Find where the given text appears and provide that cell's center as [x, y] coordinate. 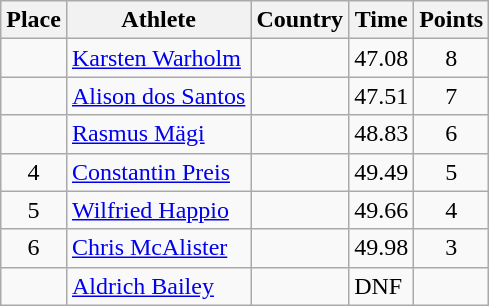
Place [34, 20]
DNF [382, 286]
49.98 [382, 248]
Country [300, 20]
48.83 [382, 134]
47.08 [382, 58]
Karsten Warholm [158, 58]
Rasmus Mägi [158, 134]
49.66 [382, 210]
Wilfried Happio [158, 210]
8 [452, 58]
Points [452, 20]
47.51 [382, 96]
3 [452, 248]
Time [382, 20]
Chris McAlister [158, 248]
Constantin Preis [158, 172]
Athlete [158, 20]
Alison dos Santos [158, 96]
49.49 [382, 172]
7 [452, 96]
Aldrich Bailey [158, 286]
